Find where the given text appears and provide that cell's center as (X, Y) coordinate. 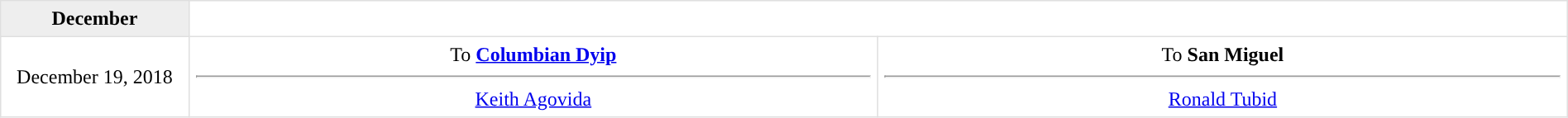
December 19, 2018 (94, 77)
December (94, 19)
To San MiguelRonald Tubid (1223, 77)
To Columbian DyipKeith Agovida (533, 77)
